Return the (X, Y) coordinate for the center point of the cell that contains the specified text.  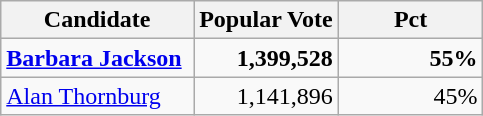
55% (410, 58)
Barbara Jackson (98, 58)
Pct (410, 20)
1,141,896 (266, 96)
Candidate (98, 20)
45% (410, 96)
Alan Thornburg (98, 96)
1,399,528 (266, 58)
Popular Vote (266, 20)
